From the cell containing the given text, extract its center point as (x, y) coordinate. 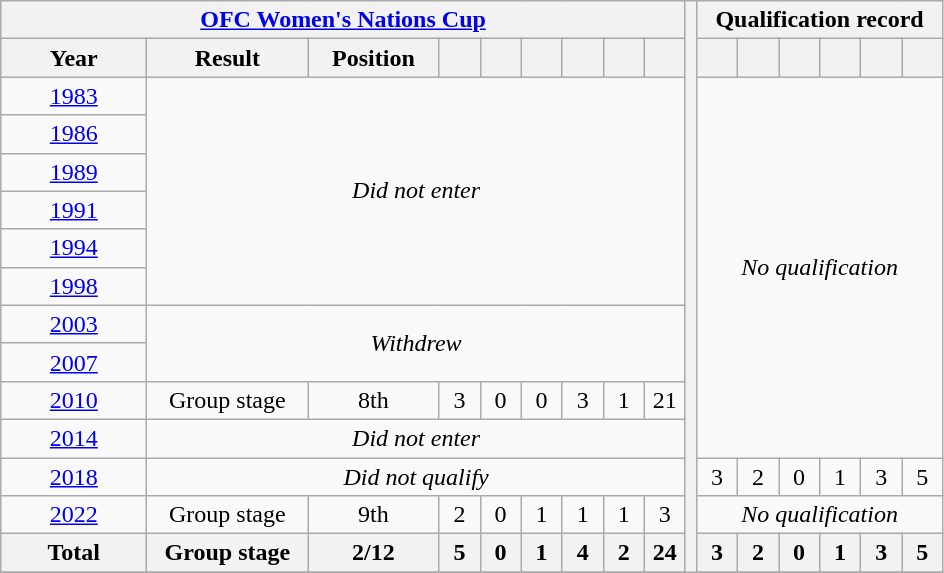
Did not qualify (416, 477)
8th (374, 400)
2007 (74, 362)
Position (374, 58)
9th (374, 515)
Year (74, 58)
Withdrew (416, 343)
2022 (74, 515)
1983 (74, 96)
Result (228, 58)
2003 (74, 324)
1994 (74, 248)
2/12 (374, 553)
2018 (74, 477)
Qualification record (819, 20)
1991 (74, 210)
Total (74, 553)
1989 (74, 172)
4 (582, 553)
1986 (74, 134)
24 (664, 553)
21 (664, 400)
2010 (74, 400)
1998 (74, 286)
2014 (74, 438)
OFC Women's Nations Cup (344, 20)
